For the text-containing cell, return its midpoint in [X, Y] coordinate format. 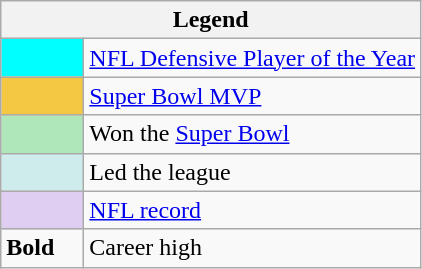
NFL Defensive Player of the Year [252, 58]
Legend [211, 20]
Career high [252, 248]
Won the Super Bowl [252, 134]
Led the league [252, 172]
Bold [42, 248]
NFL record [252, 210]
Super Bowl MVP [252, 96]
